Return the (x, y) coordinate for the center point of the cell that contains the specified text.  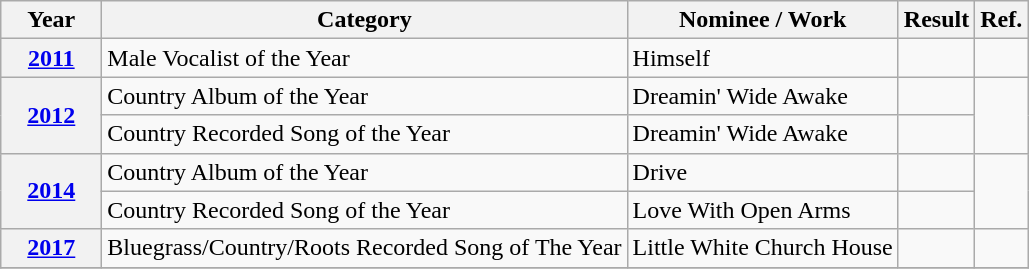
Love With Open Arms (762, 210)
2011 (52, 58)
Result (936, 20)
Ref. (1002, 20)
2014 (52, 191)
2017 (52, 248)
Nominee / Work (762, 20)
Drive (762, 172)
Category (364, 20)
Himself (762, 58)
Little White Church House (762, 248)
Year (52, 20)
2012 (52, 115)
Bluegrass/Country/Roots Recorded Song of The Year (364, 248)
Male Vocalist of the Year (364, 58)
